Find where the given text appears and provide that cell's center as [X, Y] coordinate. 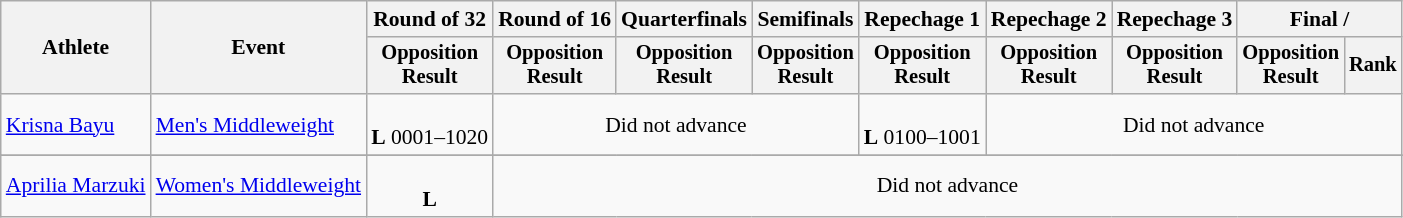
L [430, 186]
Rank [1373, 66]
Repechage 1 [922, 19]
Round of 16 [554, 19]
Repechage 3 [1175, 19]
L 0001–1020 [430, 124]
Round of 32 [430, 19]
Repechage 2 [1049, 19]
L 0100–1001 [922, 124]
Final / [1319, 19]
Athlete [76, 48]
Aprilia Marzuki [76, 186]
Women's Middleweight [259, 186]
Men's Middleweight [259, 124]
Quarterfinals [684, 19]
Krisna Bayu [76, 124]
Event [259, 48]
Semifinals [806, 19]
